Find where the given text appears and provide that cell's center as (x, y) coordinate. 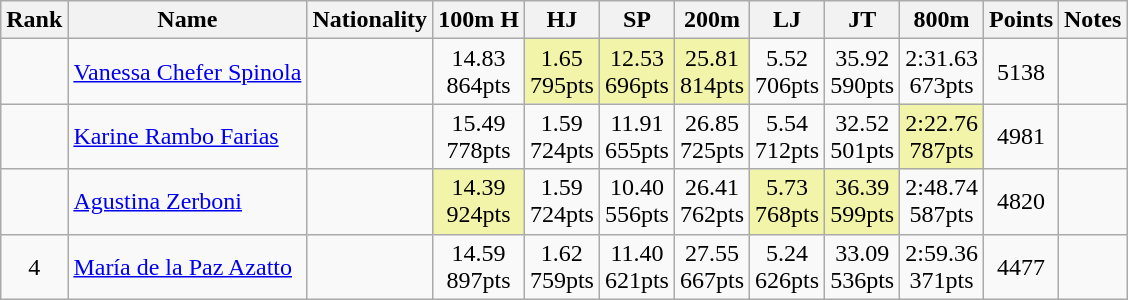
SP (636, 20)
4820 (1020, 202)
27.55 667pts (712, 266)
4 (34, 266)
100m H (479, 20)
11.40 621pts (636, 266)
Nationality (370, 20)
26.85 725pts (712, 136)
26.41 762pts (712, 202)
2:31.63 673pts (942, 72)
4981 (1020, 136)
35.92 590pts (862, 72)
5.54 712pts (788, 136)
4477 (1020, 266)
25.81 814pts (712, 72)
Vanessa Chefer Spinola (188, 72)
33.09 536pts (862, 266)
5.24 626pts (788, 266)
14.83 864pts (479, 72)
200m (712, 20)
32.52 501pts (862, 136)
LJ (788, 20)
2:22.76 787pts (942, 136)
10.40 556pts (636, 202)
HJ (562, 20)
14.39 924pts (479, 202)
Notes (1093, 20)
14.59 897pts (479, 266)
Karine Rambo Farias (188, 136)
María de la Paz Azatto (188, 266)
2:59.36 371pts (942, 266)
JT (862, 20)
Rank (34, 20)
15.49 778pts (479, 136)
Name (188, 20)
12.53 696pts (636, 72)
5.73 768pts (788, 202)
1.65 795pts (562, 72)
36.39 599pts (862, 202)
5138 (1020, 72)
800m (942, 20)
Points (1020, 20)
11.91 655pts (636, 136)
2:48.74 587pts (942, 202)
5.52 706pts (788, 72)
Agustina Zerboni (188, 202)
1.62 759pts (562, 266)
